Provide the [x, y] coordinate of the cell's center where the given text is located.  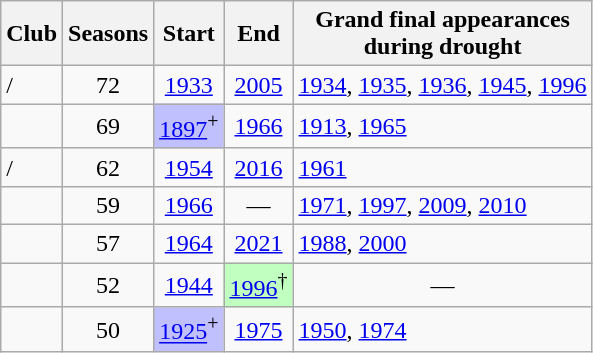
Club [32, 34]
Start [189, 34]
1954 [189, 167]
1950, 1974 [442, 330]
57 [108, 244]
1964 [189, 244]
Seasons [108, 34]
62 [108, 167]
2005 [258, 85]
End [258, 34]
1944 [189, 286]
1961 [442, 167]
1975 [258, 330]
69 [108, 126]
1988, 2000 [442, 244]
1996† [258, 286]
1925+ [189, 330]
1971, 1997, 2009, 2010 [442, 205]
50 [108, 330]
1913, 1965 [442, 126]
1933 [189, 85]
1897+ [189, 126]
59 [108, 205]
2021 [258, 244]
72 [108, 85]
2016 [258, 167]
Grand final appearancesduring drought [442, 34]
1934, 1935, 1936, 1945, 1996 [442, 85]
52 [108, 286]
